Capture the cell that displays the provided text and extract its [X, Y] central coordinate. 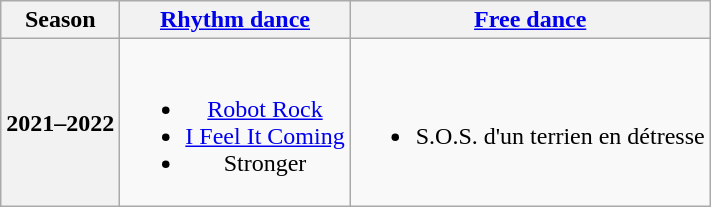
2021–2022 [60, 122]
Robot Rock I Feel It Coming Stronger [235, 122]
S.O.S. d'un terrien en détresse [530, 122]
Free dance [530, 20]
Season [60, 20]
Rhythm dance [235, 20]
